For the text-containing cell, return its midpoint in (X, Y) coordinate format. 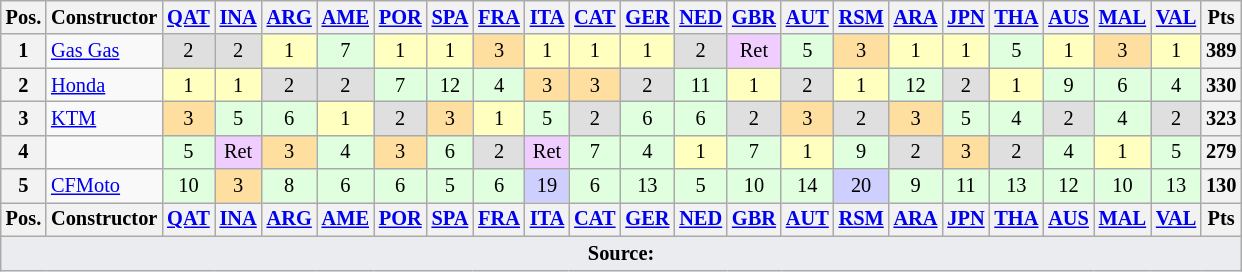
323 (1221, 118)
Source: (622, 253)
KTM (104, 118)
14 (808, 186)
19 (547, 186)
279 (1221, 152)
8 (290, 186)
Honda (104, 85)
389 (1221, 51)
Gas Gas (104, 51)
20 (862, 186)
130 (1221, 186)
330 (1221, 85)
CFMoto (104, 186)
